Find where the given text appears and provide that cell's center as (x, y) coordinate. 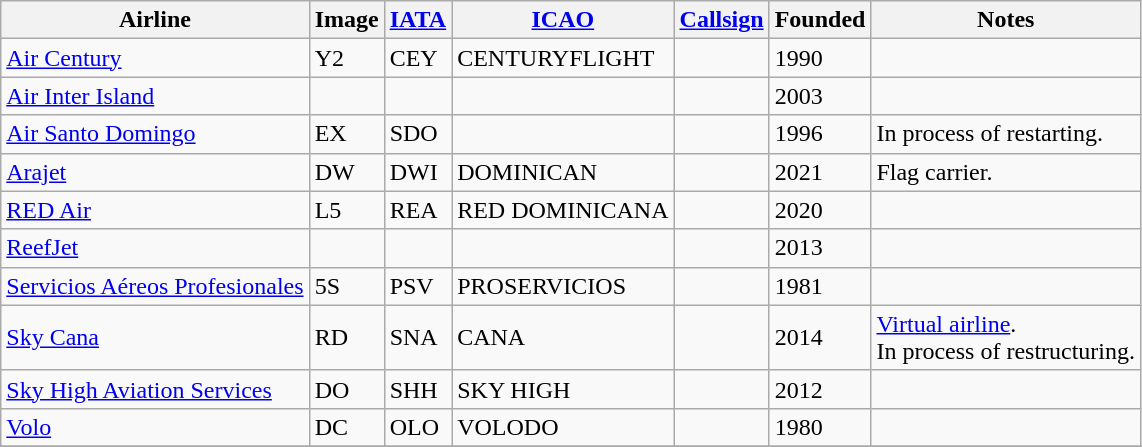
CEY (418, 58)
2021 (820, 172)
2003 (820, 96)
RED DOMINICANA (563, 210)
1981 (820, 286)
VOLODO (563, 427)
Founded (820, 20)
2020 (820, 210)
OLO (418, 427)
Volo (155, 427)
Air Santo Domingo (155, 134)
Arajet (155, 172)
PSV (418, 286)
Servicios Aéreos Profesionales (155, 286)
IATA (418, 20)
Air Century (155, 58)
2012 (820, 389)
Air Inter Island (155, 96)
PROSERVICIOS (563, 286)
Image (346, 20)
Callsign (722, 20)
1980 (820, 427)
1990 (820, 58)
DO (346, 389)
REA (418, 210)
2013 (820, 248)
SKY HIGH (563, 389)
RD (346, 338)
2014 (820, 338)
EX (346, 134)
CANA (563, 338)
ICAO (563, 20)
RED Air (155, 210)
SHH (418, 389)
CENTURYFLIGHT (563, 58)
DWI (418, 172)
DC (346, 427)
5S (346, 286)
Y2 (346, 58)
DOMINICAN (563, 172)
Notes (1006, 20)
SDO (418, 134)
Virtual airline. In process of restructuring. (1006, 338)
Sky Cana (155, 338)
L5 (346, 210)
Sky High Aviation Services (155, 389)
In process of restarting. (1006, 134)
Flag carrier. (1006, 172)
Airline (155, 20)
1996 (820, 134)
ReefJet (155, 248)
SNA (418, 338)
DW (346, 172)
